For the text-containing cell, return its midpoint in (x, y) coordinate format. 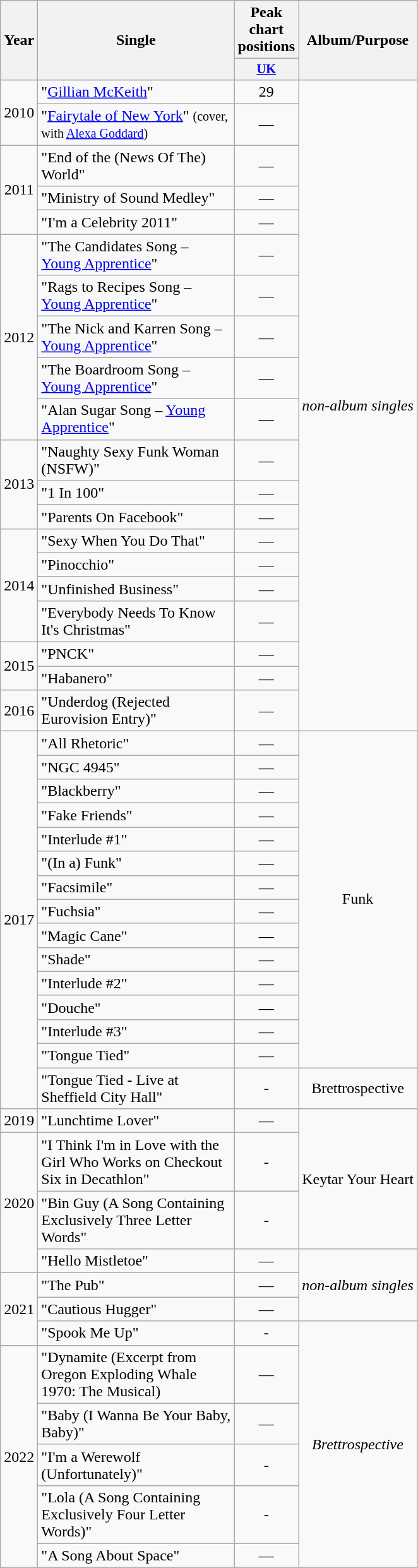
2011 (19, 189)
"Tongue Tied - Live at Sheffield City Hall" (136, 1089)
2021 (19, 1309)
"Hello Mistletoe" (136, 1261)
Year (19, 40)
Album/Purpose (358, 40)
"Bin Guy (A Song Containing Exclusively Three Letter Words" (136, 1220)
"Interlude #1" (136, 839)
"Dynamite (Excerpt from Oregon Exploding Whale 1970: The Musical) (136, 1374)
2022 (19, 1456)
"Rags to Recipes Song – Young Apprentice" (136, 296)
"Interlude #2" (136, 983)
"I'm a Werewolf (Unfortunately)" (136, 1465)
"The Pub" (136, 1285)
"Pinocchio" (136, 565)
2013 (19, 484)
"Fake Friends" (136, 815)
29 (266, 92)
"Underdog (Rejected Eurovision Entry)" (136, 711)
"(In a) Funk" (136, 863)
"End of the (News Of The) World" (136, 165)
"1 In 100" (136, 493)
"Alan Sugar Song – Young Apprentice" (136, 419)
"Tongue Tied" (136, 1056)
"Facsimile" (136, 887)
UK (266, 69)
"Douche" (136, 1007)
"Unfinished Business" (136, 589)
"Fairytale of New York" (cover, with Alexa Goddard) (136, 125)
"Everybody Needs To Know It's Christmas" (136, 621)
"Gillian McKeith" (136, 92)
2014 (19, 585)
Keytar Your Heart (358, 1179)
Peak chart positions (266, 30)
2010 (19, 112)
"Cautious Hugger" (136, 1309)
"Baby (I Wanna Be Your Baby, Baby)" (136, 1423)
"I Think I'm in Love with the Girl Who Works on Checkout Six in Decathlon" (136, 1162)
"Fuchsia" (136, 911)
"PNCK" (136, 654)
2012 (19, 337)
"The Nick and Karren Song – Young Apprentice" (136, 337)
"Lunchtime Lover" (136, 1121)
"Spook Me Up" (136, 1333)
2015 (19, 666)
"Shade" (136, 959)
"A Song About Space" (136, 1555)
"Naughty Sexy Funk Woman (NSFW)" (136, 460)
"Ministry of Sound Medley" (136, 198)
"Magic Cane" (136, 935)
"The Candidates Song – Young Apprentice" (136, 255)
2020 (19, 1203)
"The Boardroom Song – Young Apprentice" (136, 378)
"I'm a Celebrity 2011" (136, 222)
"Parents On Facebook" (136, 517)
"Sexy When You Do That" (136, 541)
2019 (19, 1121)
"Habanero" (136, 678)
Single (136, 40)
"Blackberry" (136, 791)
"All Rhetoric" (136, 743)
"NGC 4945" (136, 767)
"Lola (A Song Containing Exclusively Four Letter Words)" (136, 1514)
2017 (19, 920)
Funk (358, 899)
"Interlude #3" (136, 1031)
2016 (19, 711)
